Output the [X, Y] coordinate of the center of the cell containing the given text.  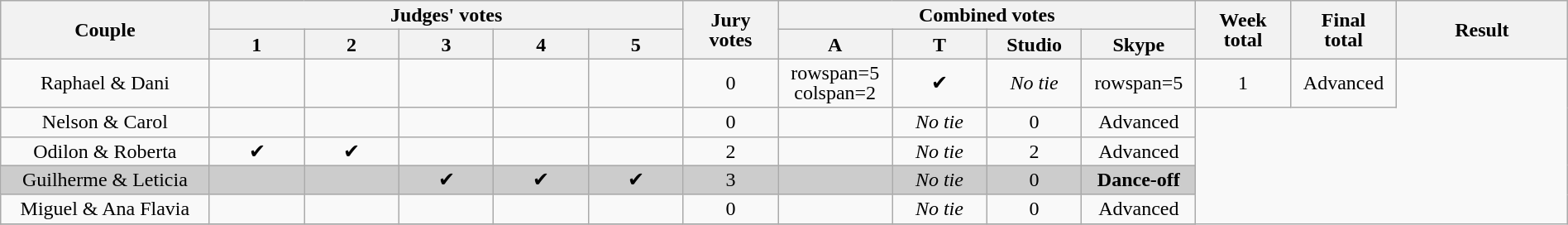
rowspan=5 [1139, 83]
Nelson & Carol [105, 122]
Weektotal [1244, 30]
5 [637, 45]
Result [1482, 30]
Miguel & Ana Flavia [105, 208]
Combined votes [987, 15]
Dance-off [1139, 180]
Studio [1034, 45]
Odilon & Roberta [105, 151]
4 [541, 45]
A [835, 45]
Juryvotes [731, 30]
Judges' votes [447, 15]
Guilherme & Leticia [105, 180]
rowspan=5 colspan=2 [835, 83]
Skype [1139, 45]
Couple [105, 30]
T [939, 45]
Finaltotal [1343, 30]
Raphael & Dani [105, 83]
